Determine the (X, Y) coordinate at the center of the cell enclosing the given text.  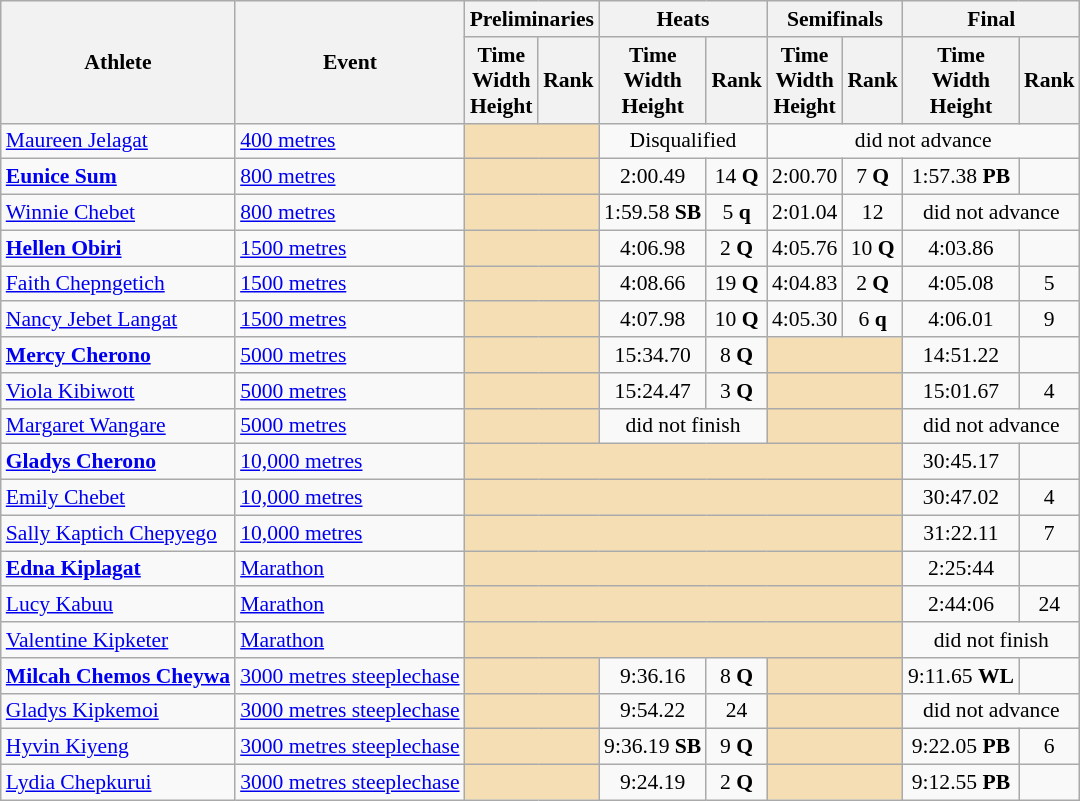
Faith Chepngetich (118, 284)
Sally Kaptich Chepyego (118, 533)
Preliminaries (532, 19)
2:01.04 (804, 213)
2:00.70 (804, 177)
Viola Kibiwott (118, 391)
Margaret Wangare (118, 426)
4:08.66 (652, 284)
4:04.83 (804, 284)
9:54.22 (652, 711)
Mercy Cherono (118, 355)
Winnie Chebet (118, 213)
15:24.47 (652, 391)
Maureen Jelagat (118, 141)
Gladys Kipkemoi (118, 711)
12 (872, 213)
Gladys Cherono (118, 462)
30:47.02 (961, 498)
14:51.22 (961, 355)
Nancy Jebet Langat (118, 320)
Hellen Obiri (118, 248)
Lydia Chepkurui (118, 783)
Emily Chebet (118, 498)
Event (350, 62)
Lucy Kabuu (118, 605)
7 Q (872, 177)
Semifinals (835, 19)
6 (1050, 747)
9:24.19 (652, 783)
Athlete (118, 62)
Final (992, 19)
9 Q (736, 747)
4:05.76 (804, 248)
4:03.86 (961, 248)
4:06.01 (961, 320)
31:22.11 (961, 533)
Valentine Kipketer (118, 640)
4:07.98 (652, 320)
Hyvin Kiyeng (118, 747)
9 (1050, 320)
19 Q (736, 284)
1:59.58 SB (652, 213)
6 q (872, 320)
400 metres (350, 141)
2:00.49 (652, 177)
9:36.16 (652, 676)
4:05.08 (961, 284)
9:36.19 SB (652, 747)
30:45.17 (961, 462)
2:44:06 (961, 605)
Milcah Chemos Cheywa (118, 676)
4:06.98 (652, 248)
9:11.65 WL (961, 676)
7 (1050, 533)
5 q (736, 213)
Eunice Sum (118, 177)
4:05.30 (804, 320)
9:22.05 PB (961, 747)
Heats (683, 19)
15:34.70 (652, 355)
14 Q (736, 177)
3 Q (736, 391)
9:12.55 PB (961, 783)
5 (1050, 284)
Edna Kiplagat (118, 569)
15:01.67 (961, 391)
2:25:44 (961, 569)
1:57.38 PB (961, 177)
Disqualified (683, 141)
